Pinpoint the cell where the given text exists, returning its [x, y] midpoint coordinate. 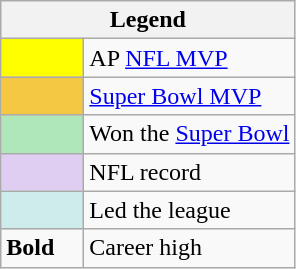
Super Bowl MVP [190, 96]
AP NFL MVP [190, 58]
Career high [190, 248]
NFL record [190, 172]
Legend [148, 20]
Bold [42, 248]
Won the Super Bowl [190, 134]
Led the league [190, 210]
